For the text-containing cell, return its midpoint in [X, Y] coordinate format. 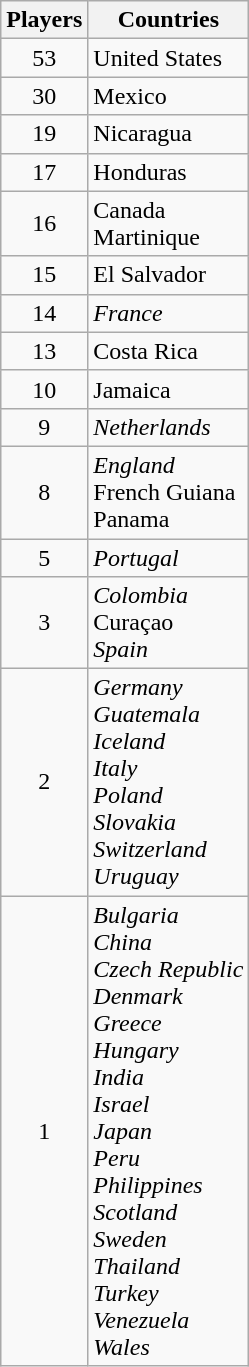
30 [44, 96]
Bulgaria China Czech Republic Denmark Greece Hungary India Israel Japan Peru Philippines Scotland Sweden Thailand Turkey Venezuela Wales [168, 1131]
Netherlands [168, 427]
13 [44, 351]
14 [44, 313]
United States [168, 58]
17 [44, 172]
9 [44, 427]
19 [44, 134]
England French Guiana Panama [168, 492]
El Salvador [168, 275]
Players [44, 20]
Germany Guatemala Iceland Italy Poland Slovakia Switzerland Uruguay [168, 782]
Portugal [168, 557]
Countries [168, 20]
15 [44, 275]
5 [44, 557]
10 [44, 389]
Jamaica [168, 389]
Honduras [168, 172]
Mexico [168, 96]
16 [44, 224]
8 [44, 492]
53 [44, 58]
3 [44, 623]
2 [44, 782]
Canada Martinique [168, 224]
Nicaragua [168, 134]
Costa Rica [168, 351]
1 [44, 1131]
Colombia Curaçao Spain [168, 623]
France [168, 313]
